Identify which cell holds the provided text, then report its [X, Y] central coordinate. 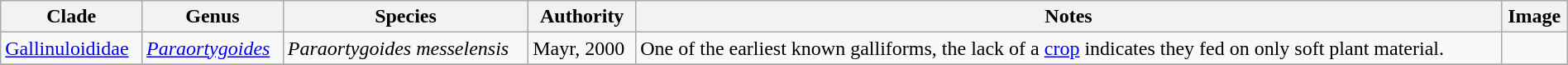
One of the earliest known galliforms, the lack of a crop indicates they fed on only soft plant material. [1068, 48]
Gallinuloididae [71, 48]
Notes [1068, 17]
Authority [582, 17]
Paraortygoides [213, 48]
Mayr, 2000 [582, 48]
Genus [213, 17]
Clade [71, 17]
Paraortygoides messelensis [405, 48]
Species [405, 17]
Image [1534, 17]
